Identify which cell holds the provided text, then report its (X, Y) central coordinate. 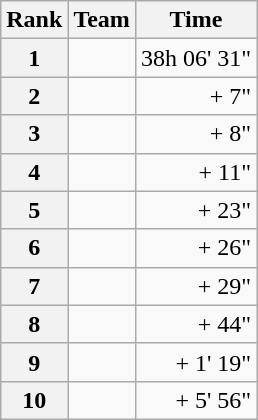
+ 29" (196, 286)
4 (34, 172)
+ 7" (196, 96)
Team (102, 20)
+ 11" (196, 172)
3 (34, 134)
+ 23" (196, 210)
Time (196, 20)
+ 26" (196, 248)
7 (34, 286)
38h 06' 31" (196, 58)
2 (34, 96)
8 (34, 324)
+ 8" (196, 134)
9 (34, 362)
5 (34, 210)
10 (34, 400)
1 (34, 58)
+ 5' 56" (196, 400)
+ 1' 19" (196, 362)
+ 44" (196, 324)
Rank (34, 20)
6 (34, 248)
